Search for the cell housing the specified text and yield its [x, y] center coordinate. 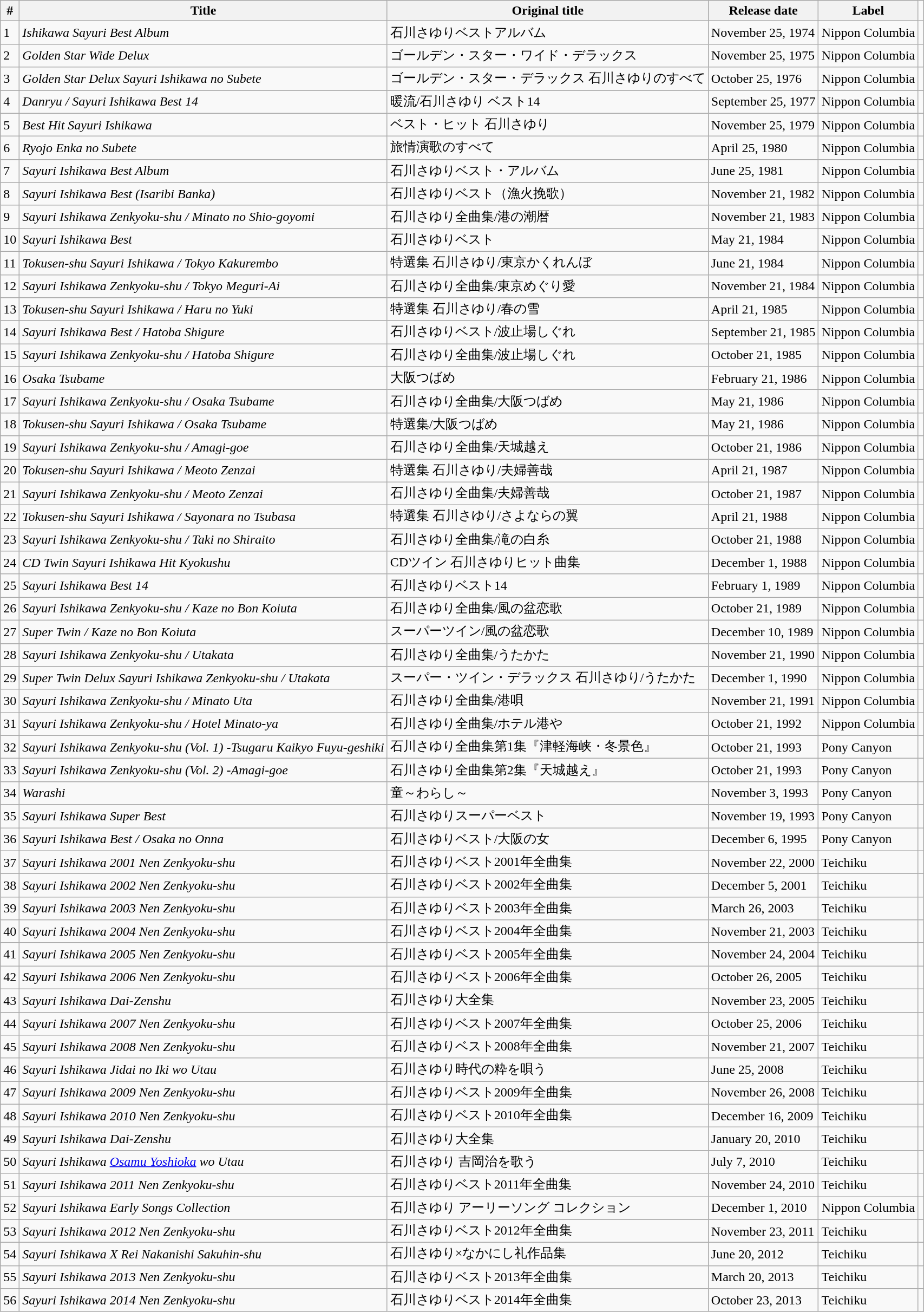
Golden Star Wide Delux [204, 55]
October 21, 1986 [763, 447]
36 [10, 839]
# [10, 11]
Sayuri Ishikawa 2014 Nen Zenkyoku-shu [204, 1301]
53 [10, 1231]
November 21, 1984 [763, 286]
Sayuri Ishikawa Zenkyoku-shu (Vol. 1) -Tsugaru Kaikyo Fuyu-geshiki [204, 747]
October 26, 2005 [763, 978]
6 [10, 148]
石川さゆりベスト2003年全曲集 [548, 909]
Sayuri Ishikawa Zenkyoku-shu (Vol. 2) -Amagi-goe [204, 770]
April 21, 1987 [763, 471]
石川さゆりベスト2010年全曲集 [548, 1115]
石川さゆりベスト・アルバム [548, 171]
November 21, 1991 [763, 701]
石川さゆり全曲集/滝の白糸 [548, 539]
石川さゆり時代の粋を唄う [548, 1070]
Ryojo Enka no Subete [204, 148]
December 1, 1990 [763, 678]
Super Twin / Kaze no Bon Koiuta [204, 631]
April 21, 1988 [763, 517]
November 23, 2005 [763, 1001]
ゴールデン・スター・ワイド・デラックス [548, 55]
September 25, 1977 [763, 102]
April 21, 1985 [763, 310]
April 25, 1980 [763, 148]
15 [10, 355]
50 [10, 1162]
Sayuri Ishikawa 2006 Nen Zenkyoku-shu [204, 978]
石川さゆりベスト2009年全曲集 [548, 1093]
October 23, 2013 [763, 1301]
July 7, 2010 [763, 1162]
Sayuri Ishikawa Zenkyoku-shu / Amagi-goe [204, 447]
November 19, 1993 [763, 817]
Release date [763, 11]
石川さゆりベスト2002年全曲集 [548, 886]
石川さゆりベスト/波止場しぐれ [548, 332]
48 [10, 1115]
石川さゆりベストアルバム [548, 32]
40 [10, 931]
13 [10, 310]
石川さゆりベスト2005年全曲集 [548, 954]
Sayuri Ishikawa Early Songs Collection [204, 1209]
石川さゆりベスト（漁火挽歌） [548, 194]
Tokusen-shu Sayuri Ishikawa / Meoto Zenzai [204, 471]
Sayuri Ishikawa 2007 Nen Zenkyoku-shu [204, 1023]
March 20, 2013 [763, 1277]
Tokusen-shu Sayuri Ishikawa / Haru no Yuki [204, 310]
7 [10, 171]
石川さゆりベスト2011年全曲集 [548, 1185]
Sayuri Ishikawa Best Album [204, 171]
45 [10, 1047]
November 24, 2004 [763, 954]
March 26, 2003 [763, 909]
October 25, 2006 [763, 1023]
特選集/大阪つばめ [548, 425]
October 21, 1988 [763, 539]
Sayuri Ishikawa 2001 Nen Zenkyoku-shu [204, 862]
CDツイン 石川さゆりヒット曲集 [548, 563]
Sayuri Ishikawa Zenkyoku-shu / Tokyo Meguri-Ai [204, 286]
Tokusen-shu Sayuri Ishikawa / Tokyo Kakurembo [204, 263]
October 21, 1989 [763, 609]
Sayuri Ishikawa Zenkyoku-shu / Minato Uta [204, 701]
Tokusen-shu Sayuri Ishikawa / Sayonara no Tsubasa [204, 517]
October 21, 1987 [763, 494]
石川さゆりベスト2007年全曲集 [548, 1023]
石川さゆり全曲集/うたかた [548, 655]
November 25, 1979 [763, 125]
52 [10, 1209]
石川さゆり×なかにし礼作品集 [548, 1254]
Sayuri Ishikawa Zenkyoku-shu / Utakata [204, 655]
石川さゆりベスト/大阪の女 [548, 839]
December 6, 1995 [763, 839]
Sayuri Ishikawa 2013 Nen Zenkyoku-shu [204, 1277]
25 [10, 586]
石川さゆり全曲集/ホテル港や [548, 724]
Sayuri Ishikawa 2009 Nen Zenkyoku-shu [204, 1093]
石川さゆり全曲集/夫婦善哉 [548, 494]
石川さゆりベスト2014年全曲集 [548, 1301]
June 21, 1984 [763, 263]
November 21, 1983 [763, 217]
December 1, 1988 [763, 563]
September 21, 1985 [763, 332]
Sayuri Ishikawa Best (Isaribi Banka) [204, 194]
November 21, 1982 [763, 194]
石川さゆり 吉岡治を歌う [548, 1162]
Sayuri Ishikawa 2008 Nen Zenkyoku-shu [204, 1047]
Sayuri Ishikawa 2010 Nen Zenkyoku-shu [204, 1115]
Label [868, 11]
Sayuri Ishikawa 2012 Nen Zenkyoku-shu [204, 1231]
旅情演歌のすべて [548, 148]
特選集 石川さゆり/夫婦善哉 [548, 471]
November 21, 2003 [763, 931]
石川さゆり全曲集/波止場しぐれ [548, 355]
35 [10, 817]
Sayuri Ishikawa Zenkyoku-shu / Meoto Zenzai [204, 494]
石川さゆり全曲集第2集『天城越え』 [548, 770]
8 [10, 194]
Sayuri Ishikawa 2004 Nen Zenkyoku-shu [204, 931]
石川さゆり全曲集/港唄 [548, 701]
Ishikawa Sayuri Best Album [204, 32]
Sayuri Ishikawa 2005 Nen Zenkyoku-shu [204, 954]
26 [10, 609]
2 [10, 55]
November 25, 1974 [763, 32]
55 [10, 1277]
11 [10, 263]
January 20, 2010 [763, 1139]
石川さゆりベスト14 [548, 586]
February 1, 1989 [763, 586]
石川さゆりスーパーベスト [548, 817]
32 [10, 747]
Warashi [204, 793]
石川さゆりベスト2001年全曲集 [548, 862]
May 21, 1984 [763, 240]
Sayuri Ishikawa Best 14 [204, 586]
22 [10, 517]
17 [10, 402]
38 [10, 886]
February 21, 1986 [763, 378]
石川さゆりベスト2012年全曲集 [548, 1231]
12 [10, 286]
December 16, 2009 [763, 1115]
Title [204, 11]
Sayuri Ishikawa Jidai no Iki wo Utau [204, 1070]
石川さゆりベスト [548, 240]
33 [10, 770]
石川さゆりベスト2004年全曲集 [548, 931]
Sayuri Ishikawa 2002 Nen Zenkyoku-shu [204, 886]
October 21, 1985 [763, 355]
November 22, 2000 [763, 862]
特選集 石川さゆり/さよならの翼 [548, 517]
Sayuri Ishikawa Best [204, 240]
43 [10, 1001]
18 [10, 425]
Sayuri Ishikawa Zenkyoku-shu / Taki no Shiraito [204, 539]
Osaka Tsubame [204, 378]
November 21, 1990 [763, 655]
October 25, 1976 [763, 79]
Super Twin Delux Sayuri Ishikawa Zenkyoku-shu / Utakata [204, 678]
23 [10, 539]
20 [10, 471]
5 [10, 125]
4 [10, 102]
CD Twin Sayuri Ishikawa Hit Kyokushu [204, 563]
石川さゆり アーリーソング コレクション [548, 1209]
39 [10, 909]
Sayuri Ishikawa Best / Hatoba Shigure [204, 332]
June 25, 1981 [763, 171]
December 1, 2010 [763, 1209]
石川さゆり全曲集第1集『津軽海峡・冬景色』 [548, 747]
42 [10, 978]
Sayuri Ishikawa 2003 Nen Zenkyoku-shu [204, 909]
27 [10, 631]
Sayuri Ishikawa Zenkyoku-shu / Hotel Minato-ya [204, 724]
特選集 石川さゆり/春の雪 [548, 310]
スーパー・ツイン・デラックス 石川さゆり/うたかた [548, 678]
石川さゆり全曲集/風の盆恋歌 [548, 609]
ベスト・ヒット 石川さゆり [548, 125]
Sayuri Ishikawa Osamu Yoshioka wo Utau [204, 1162]
December 10, 1989 [763, 631]
Sayuri Ishikawa X Rei Nakanishi Sakuhin-shu [204, 1254]
November 21, 2007 [763, 1047]
56 [10, 1301]
9 [10, 217]
3 [10, 79]
November 23, 2011 [763, 1231]
童～わらし～ [548, 793]
37 [10, 862]
47 [10, 1093]
Danryu / Sayuri Ishikawa Best 14 [204, 102]
November 3, 1993 [763, 793]
特選集 石川さゆり/東京かくれんぼ [548, 263]
Sayuri Ishikawa Zenkyoku-shu / Kaze no Bon Koiuta [204, 609]
石川さゆりベスト2013年全曲集 [548, 1277]
16 [10, 378]
暖流/石川さゆり ベスト14 [548, 102]
54 [10, 1254]
石川さゆりベスト2006年全曲集 [548, 978]
30 [10, 701]
Sayuri Ishikawa Best / Osaka no Onna [204, 839]
Sayuri Ishikawa 2011 Nen Zenkyoku-shu [204, 1185]
Sayuri Ishikawa Super Best [204, 817]
10 [10, 240]
1 [10, 32]
34 [10, 793]
October 21, 1992 [763, 724]
大阪つばめ [548, 378]
21 [10, 494]
June 25, 2008 [763, 1070]
51 [10, 1185]
41 [10, 954]
石川さゆり全曲集/大阪つばめ [548, 402]
28 [10, 655]
石川さゆり全曲集/東京めぐり愛 [548, 286]
石川さゆり全曲集/天城越え [548, 447]
44 [10, 1023]
スーパーツイン/風の盆恋歌 [548, 631]
Original title [548, 11]
Sayuri Ishikawa Zenkyoku-shu / Hatoba Shigure [204, 355]
November 26, 2008 [763, 1093]
46 [10, 1070]
石川さゆりベスト2008年全曲集 [548, 1047]
June 20, 2012 [763, 1254]
Best Hit Sayuri Ishikawa [204, 125]
14 [10, 332]
31 [10, 724]
Tokusen-shu Sayuri Ishikawa / Osaka Tsubame [204, 425]
29 [10, 678]
December 5, 2001 [763, 886]
Sayuri Ishikawa Zenkyoku-shu / Osaka Tsubame [204, 402]
ゴールデン・スター・デラックス 石川さゆりのすべて [548, 79]
49 [10, 1139]
Sayuri Ishikawa Zenkyoku-shu / Minato no Shio-goyomi [204, 217]
November 24, 2010 [763, 1185]
石川さゆり全曲集/港の潮暦 [548, 217]
Golden Star Delux Sayuri Ishikawa no Subete [204, 79]
November 25, 1975 [763, 55]
19 [10, 447]
24 [10, 563]
